Pinpoint the cell where the given text exists, returning its [X, Y] midpoint coordinate. 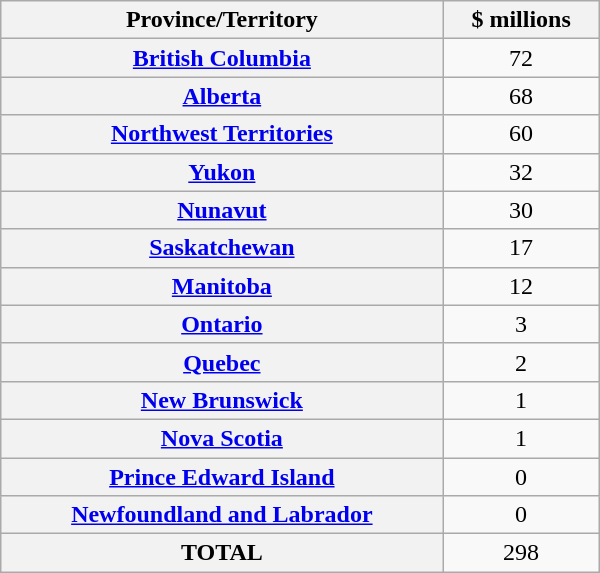
3 [521, 324]
32 [521, 172]
17 [521, 248]
Saskatchewan [222, 248]
Nova Scotia [222, 438]
68 [521, 96]
12 [521, 286]
Quebec [222, 362]
TOTAL [222, 553]
Nunavut [222, 210]
Province/Territory [222, 20]
Manitoba [222, 286]
60 [521, 134]
$ millions [521, 20]
New Brunswick [222, 400]
30 [521, 210]
Ontario [222, 324]
Alberta [222, 96]
Newfoundland and Labrador [222, 515]
Northwest Territories [222, 134]
2 [521, 362]
Yukon [222, 172]
Prince Edward Island [222, 477]
72 [521, 58]
British Columbia [222, 58]
298 [521, 553]
